Locate the cell with the specified text and output its [X, Y] center coordinate. 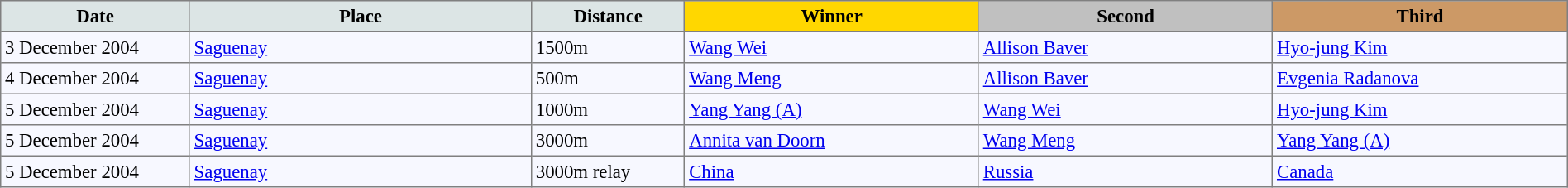
China [832, 171]
Distance [607, 17]
Third [1421, 17]
3000m relay [607, 171]
Winner [832, 17]
Canada [1421, 171]
Date [96, 17]
1500m [607, 47]
500m [607, 79]
3000m [607, 141]
1000m [607, 109]
Russia [1125, 171]
Second [1125, 17]
3 December 2004 [96, 47]
Place [361, 17]
Annita van Doorn [832, 141]
Evgenia Radanova [1421, 79]
4 December 2004 [96, 79]
